Detect which cell encompasses the target text, then output its [x, y] center coordinate. 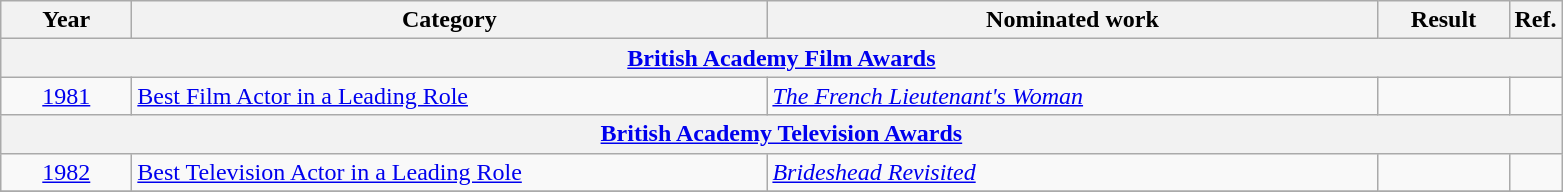
Best Film Actor in a Leading Role [450, 96]
Nominated work [1072, 20]
The French Lieutenant's Woman [1072, 96]
British Academy Television Awards [782, 134]
1981 [66, 96]
Ref. [1536, 20]
British Academy Film Awards [782, 58]
Category [450, 20]
Year [66, 20]
1982 [66, 172]
Result [1444, 20]
Brideshead Revisited [1072, 172]
Best Television Actor in a Leading Role [450, 172]
